Scan for the cell matching the given text and deliver its [x, y] coordinate at center. 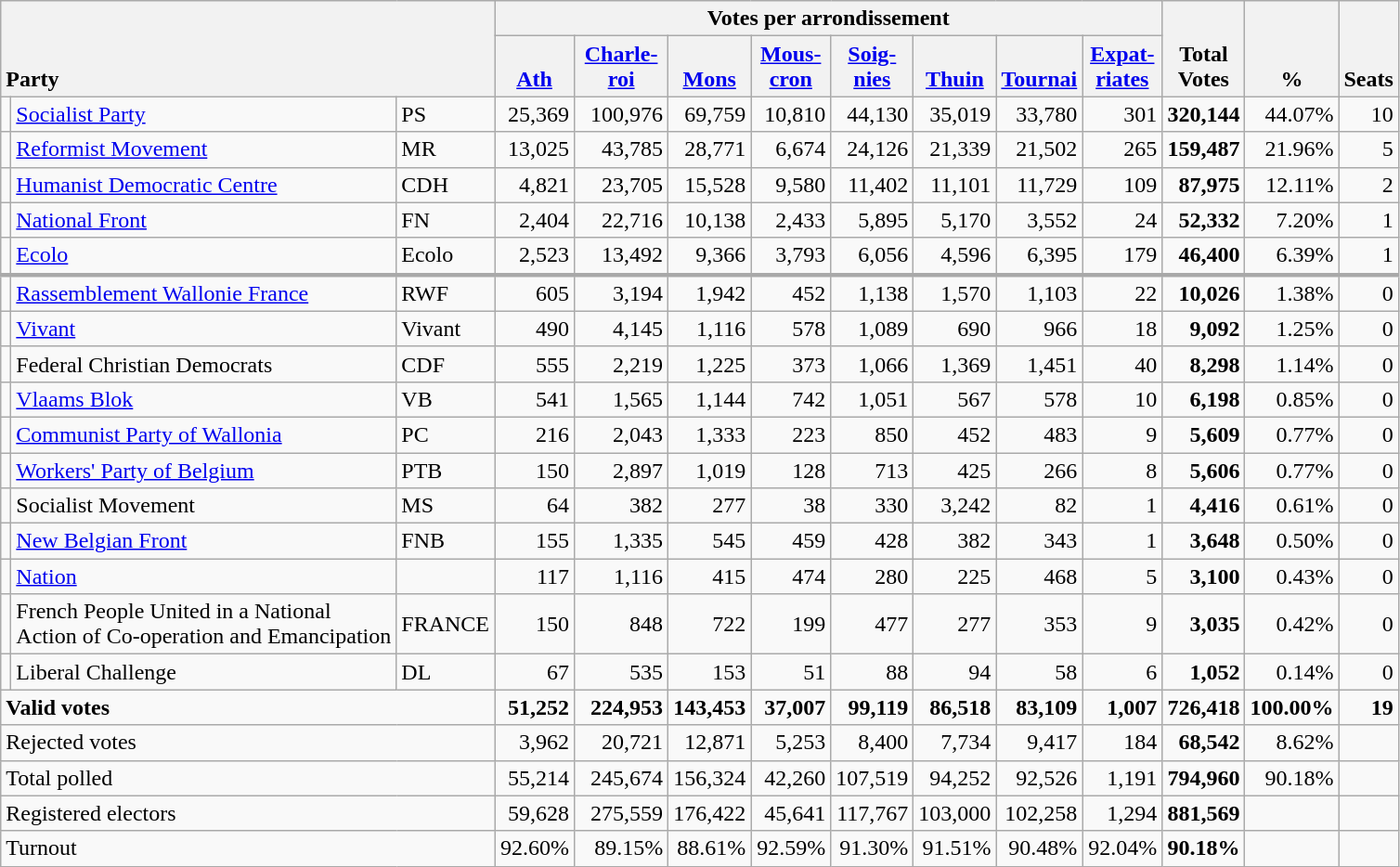
8,298 [1203, 364]
Registered electors [248, 813]
742 [791, 399]
0.85% [1292, 399]
94 [954, 672]
12,871 [709, 743]
58 [1040, 672]
415 [709, 576]
37,007 [791, 707]
4,821 [535, 185]
541 [535, 399]
320,144 [1203, 114]
216 [535, 434]
7.20% [1292, 220]
4,416 [1203, 506]
1,103 [1040, 293]
52,332 [1203, 220]
330 [873, 506]
MR [446, 149]
1,335 [622, 541]
225 [954, 576]
2,897 [622, 471]
265 [1122, 149]
794,960 [1203, 778]
Vlaams Blok [204, 399]
91.51% [954, 848]
690 [954, 329]
Rejected votes [248, 743]
245,674 [622, 778]
9,417 [1040, 743]
223 [791, 434]
2,433 [791, 220]
21.96% [1292, 149]
24,126 [873, 149]
Expat- riates [1122, 67]
9,092 [1203, 329]
8,400 [873, 743]
19 [1368, 707]
176,422 [709, 813]
9,580 [791, 185]
1,144 [709, 399]
199 [791, 624]
PTB [446, 471]
1,565 [622, 399]
VB [446, 399]
2 [1368, 185]
353 [1040, 624]
12.11% [1292, 185]
100.00% [1292, 707]
7,734 [954, 743]
713 [873, 471]
1,451 [1040, 364]
Seats [1368, 48]
Valid votes [248, 707]
5,253 [791, 743]
1,225 [709, 364]
5,609 [1203, 434]
0.42% [1292, 624]
1,066 [873, 364]
1,333 [709, 434]
88 [873, 672]
44.07% [1292, 114]
102,258 [1040, 813]
848 [622, 624]
2,523 [535, 256]
1,369 [954, 364]
1.25% [1292, 329]
726,418 [1203, 707]
3,100 [1203, 576]
83,109 [1040, 707]
107,519 [873, 778]
Mous- cron [791, 67]
87,975 [1203, 185]
25,369 [535, 114]
42,260 [791, 778]
23,705 [622, 185]
88.61% [709, 848]
94,252 [954, 778]
1,007 [1122, 707]
0.50% [1292, 541]
Party [248, 48]
Charle- roi [622, 67]
0.61% [1292, 506]
13,025 [535, 149]
1,019 [709, 471]
33,780 [1040, 114]
373 [791, 364]
6,056 [873, 256]
8.62% [1292, 743]
35,019 [954, 114]
1.38% [1292, 293]
224,953 [622, 707]
605 [535, 293]
20,721 [622, 743]
10,026 [1203, 293]
109 [1122, 185]
159,487 [1203, 149]
Rassemblement Wallonie France [204, 293]
59,628 [535, 813]
Nation [204, 576]
90.48% [1040, 848]
0.14% [1292, 672]
Humanist Democratic Centre [204, 185]
22,716 [622, 220]
10,810 [791, 114]
966 [1040, 329]
343 [1040, 541]
428 [873, 541]
100,976 [622, 114]
280 [873, 576]
86,518 [954, 707]
103,000 [954, 813]
13,492 [622, 256]
6,674 [791, 149]
1,138 [873, 293]
1,089 [873, 329]
3,552 [1040, 220]
155 [535, 541]
6,198 [1203, 399]
1,051 [873, 399]
545 [709, 541]
Total polled [248, 778]
91.30% [873, 848]
6 [1122, 672]
French People United in a NationalAction of Co-operation and Emancipation [204, 624]
459 [791, 541]
DL [446, 672]
21,502 [1040, 149]
1.14% [1292, 364]
3,194 [622, 293]
117,767 [873, 813]
117 [535, 576]
3,648 [1203, 541]
3,242 [954, 506]
FRANCE [446, 624]
1,570 [954, 293]
38 [791, 506]
5,895 [873, 220]
69,759 [709, 114]
46,400 [1203, 256]
CDF [446, 364]
67 [535, 672]
National Front [204, 220]
0.43% [1292, 576]
468 [1040, 576]
1,052 [1203, 672]
1,191 [1122, 778]
Votes per arrondissement [828, 19]
474 [791, 576]
2,043 [622, 434]
301 [1122, 114]
8 [1122, 471]
490 [535, 329]
5,170 [954, 220]
143,453 [709, 707]
128 [791, 471]
Liberal Challenge [204, 672]
92,526 [1040, 778]
% [1292, 48]
FNB [446, 541]
22 [1122, 293]
18 [1122, 329]
9,366 [709, 256]
RWF [446, 293]
11,402 [873, 185]
92.04% [1122, 848]
40 [1122, 364]
CDH [446, 185]
850 [873, 434]
45,641 [791, 813]
92.60% [535, 848]
24 [1122, 220]
82 [1040, 506]
PC [446, 434]
4,145 [622, 329]
4,596 [954, 256]
21,339 [954, 149]
Tournai [1040, 67]
PS [446, 114]
MS [446, 506]
Workers' Party of Belgium [204, 471]
153 [709, 672]
Federal Christian Democrats [204, 364]
Communist Party of Wallonia [204, 434]
425 [954, 471]
FN [446, 220]
3,793 [791, 256]
1,942 [709, 293]
156,324 [709, 778]
266 [1040, 471]
881,569 [1203, 813]
555 [535, 364]
477 [873, 624]
68,542 [1203, 743]
722 [709, 624]
99,119 [873, 707]
3,962 [535, 743]
1,294 [1122, 813]
55,214 [535, 778]
Total Votes [1203, 48]
6.39% [1292, 256]
64 [535, 506]
Socialist Movement [204, 506]
2,404 [535, 220]
Ath [535, 67]
92.59% [791, 848]
567 [954, 399]
11,729 [1040, 185]
3,035 [1203, 624]
43,785 [622, 149]
Turnout [248, 848]
483 [1040, 434]
11,101 [954, 185]
Socialist Party [204, 114]
15,528 [709, 185]
Reformist Movement [204, 149]
5,606 [1203, 471]
Thuin [954, 67]
6,395 [1040, 256]
535 [622, 672]
275,559 [622, 813]
184 [1122, 743]
51 [791, 672]
10,138 [709, 220]
Soig- nies [873, 67]
51,252 [535, 707]
2,219 [622, 364]
Mons [709, 67]
89.15% [622, 848]
28,771 [709, 149]
179 [1122, 256]
44,130 [873, 114]
New Belgian Front [204, 541]
